Extract the [x, y] coordinate from the center of the cell holding the provided text.  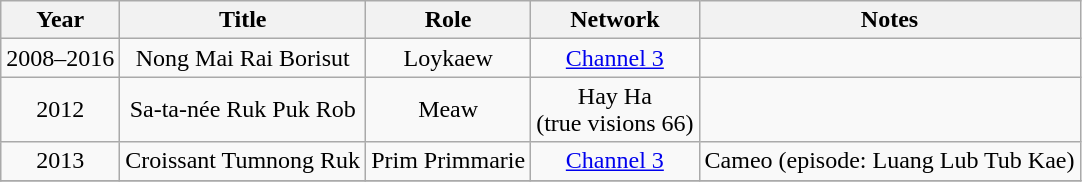
2008–2016 [60, 58]
Role [448, 20]
Sa-ta-née Ruk Puk Rob [243, 110]
Croissant Tumnong Ruk [243, 161]
2012 [60, 110]
Nong Mai Rai Borisut [243, 58]
Title [243, 20]
Year [60, 20]
Loykaew [448, 58]
Notes [890, 20]
Network [615, 20]
2013 [60, 161]
Cameo (episode: Luang Lub Tub Kae) [890, 161]
Meaw [448, 110]
Hay Ha (true visions 66) [615, 110]
Prim Primmarie [448, 161]
